Search for the cell housing the specified text and yield its [X, Y] center coordinate. 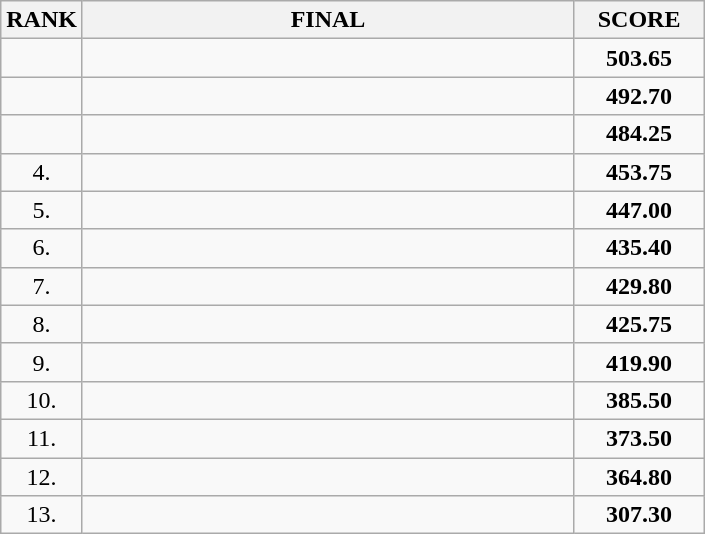
364.80 [640, 477]
8. [42, 324]
13. [42, 515]
447.00 [640, 210]
429.80 [640, 286]
503.65 [640, 58]
10. [42, 400]
7. [42, 286]
385.50 [640, 400]
453.75 [640, 172]
419.90 [640, 362]
5. [42, 210]
SCORE [640, 20]
492.70 [640, 96]
307.30 [640, 515]
435.40 [640, 248]
9. [42, 362]
12. [42, 477]
FINAL [328, 20]
4. [42, 172]
11. [42, 438]
425.75 [640, 324]
6. [42, 248]
RANK [42, 20]
484.25 [640, 134]
373.50 [640, 438]
